Output the [X, Y] coordinate of the center of the cell containing the given text.  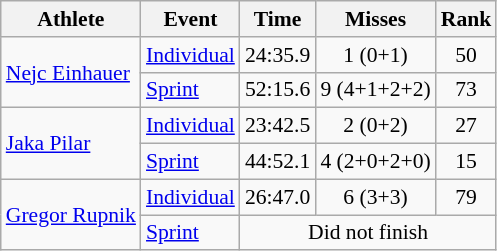
73 [466, 90]
4 (2+0+2+0) [375, 162]
Did not finish [368, 233]
Athlete [71, 19]
2 (0+2) [375, 126]
23:42.5 [278, 126]
15 [466, 162]
52:15.6 [278, 90]
26:47.0 [278, 197]
Nejc Einhauer [71, 72]
Misses [375, 19]
6 (3+3) [375, 197]
24:35.9 [278, 55]
Rank [466, 19]
27 [466, 126]
1 (0+1) [375, 55]
9 (4+1+2+2) [375, 90]
Jaka Pilar [71, 144]
Gregor Rupnik [71, 214]
79 [466, 197]
Event [190, 19]
44:52.1 [278, 162]
Time [278, 19]
50 [466, 55]
